Return [x, y] of the center of cell containing provided text 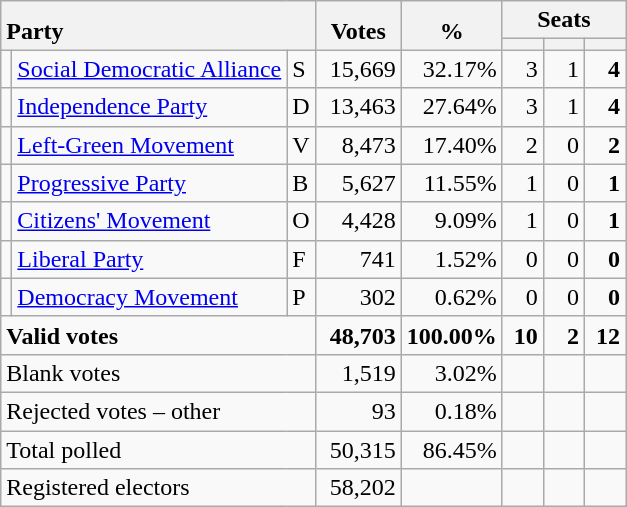
0.62% [452, 297]
0.18% [452, 411]
27.64% [452, 107]
Seats [564, 20]
F [301, 259]
1.52% [452, 259]
Progressive Party [150, 183]
17.40% [452, 145]
Total polled [158, 449]
741 [358, 259]
12 [604, 335]
Independence Party [150, 107]
9.09% [452, 221]
Citizens' Movement [150, 221]
50,315 [358, 449]
O [301, 221]
Party [158, 26]
Votes [358, 26]
Rejected votes – other [158, 411]
11.55% [452, 183]
D [301, 107]
Blank votes [158, 373]
Registered electors [158, 488]
10 [522, 335]
4,428 [358, 221]
58,202 [358, 488]
Social Democratic Alliance [150, 69]
V [301, 145]
32.17% [452, 69]
Democracy Movement [150, 297]
100.00% [452, 335]
1,519 [358, 373]
5,627 [358, 183]
86.45% [452, 449]
15,669 [358, 69]
8,473 [358, 145]
B [301, 183]
13,463 [358, 107]
Valid votes [158, 335]
93 [358, 411]
48,703 [358, 335]
% [452, 26]
S [301, 69]
Liberal Party [150, 259]
P [301, 297]
3.02% [452, 373]
302 [358, 297]
Left-Green Movement [150, 145]
